Return the (X, Y) coordinate for the center point of the cell that contains the specified text.  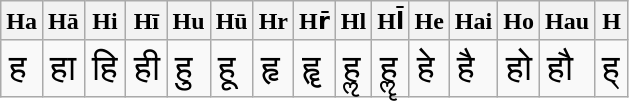
हे (429, 68)
हौ (566, 68)
Ha (22, 21)
H (612, 21)
Hū (232, 21)
Hau (566, 21)
हु (188, 68)
हो (519, 68)
ह् (612, 68)
ह (22, 68)
Hā (63, 21)
Hi (104, 21)
Hī (146, 21)
Ho (519, 21)
Hl (353, 21)
है (473, 68)
Hai (473, 21)
Hl̄ (390, 21)
हॢ (353, 68)
Hr (273, 21)
हू (232, 68)
हॄ (315, 68)
हा (63, 68)
Hr̄ (315, 21)
हि (104, 68)
ही (146, 68)
Hu (188, 21)
हृ (273, 68)
He (429, 21)
हॣ (390, 68)
